Capture the cell that displays the provided text and extract its [X, Y] central coordinate. 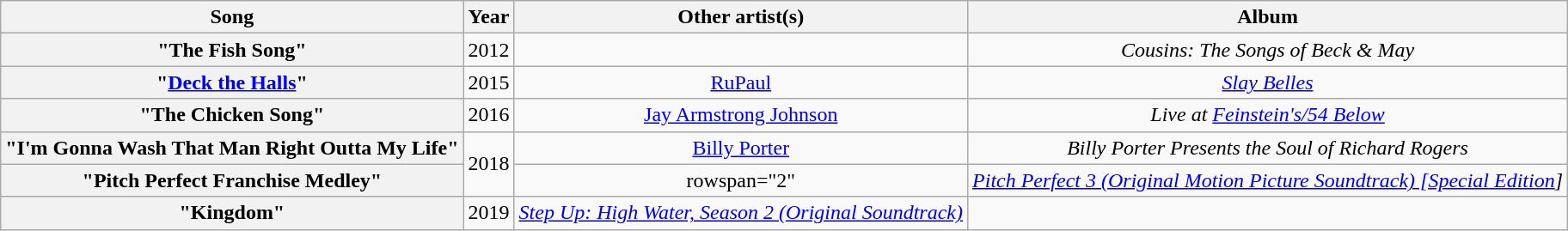
Pitch Perfect 3 (Original Motion Picture Soundtrack) [Special Edition] [1268, 180]
Step Up: High Water, Season 2 (Original Soundtrack) [741, 213]
Jay Armstrong Johnson [741, 115]
RuPaul [741, 82]
Other artist(s) [741, 17]
"The Fish Song" [232, 50]
2012 [488, 50]
2015 [488, 82]
2016 [488, 115]
Live at Feinstein's/54 Below [1268, 115]
"The Chicken Song" [232, 115]
Album [1268, 17]
Song [232, 17]
Slay Belles [1268, 82]
"Deck the Halls" [232, 82]
Year [488, 17]
Billy Porter [741, 148]
2018 [488, 164]
"Kingdom" [232, 213]
rowspan="2" [741, 180]
"I'm Gonna Wash That Man Right Outta My Life" [232, 148]
Billy Porter Presents the Soul of Richard Rogers [1268, 148]
2019 [488, 213]
"Pitch Perfect Franchise Medley" [232, 180]
Cousins: The Songs of Beck & May [1268, 50]
